Capture the cell that displays the provided text and extract its [x, y] central coordinate. 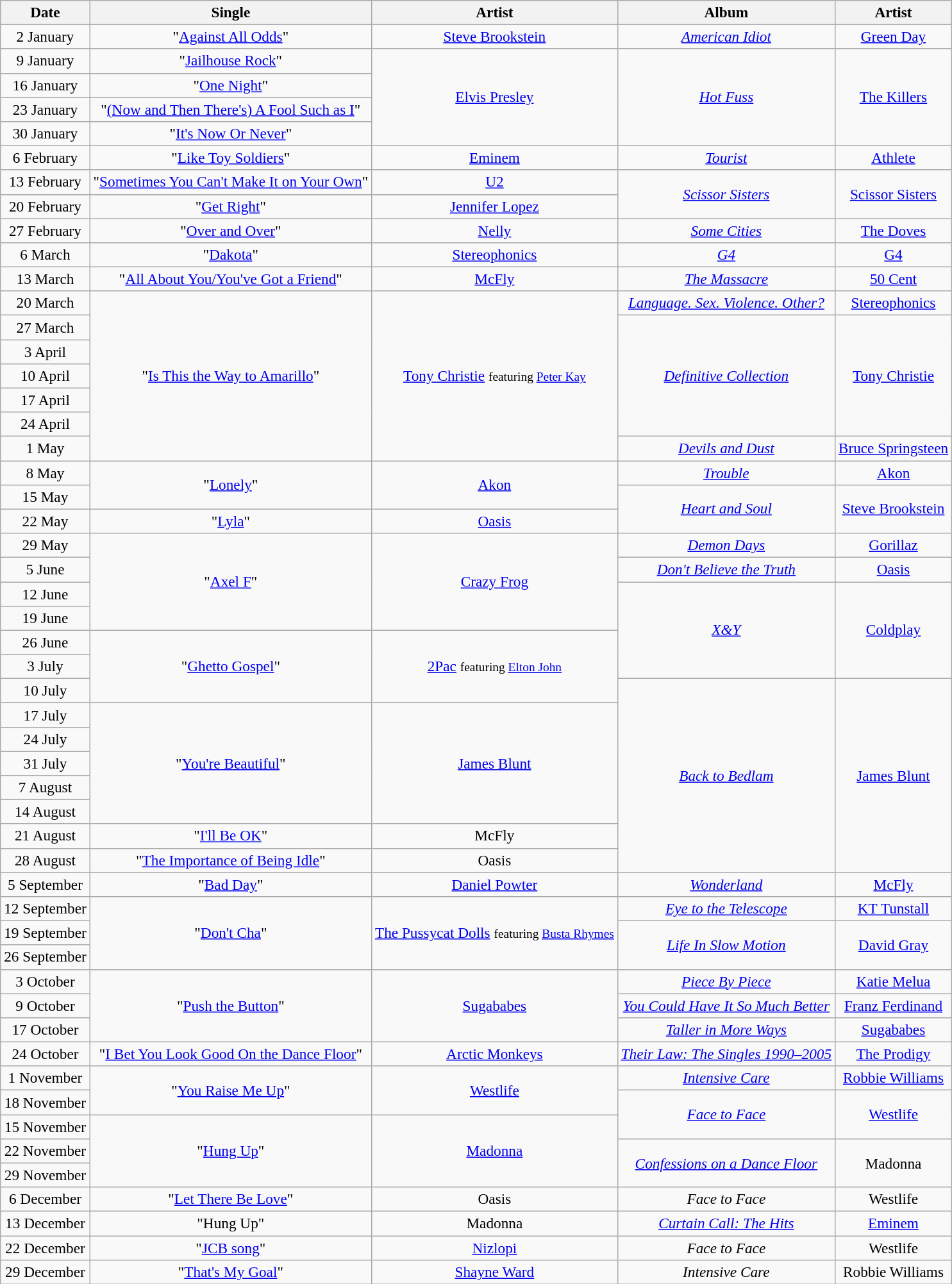
Date [45, 12]
Their Law: The Singles 1990–2005 [726, 1054]
19 June [45, 618]
3 October [45, 981]
"Lyla" [231, 521]
"JCB song" [231, 1247]
26 September [45, 957]
24 April [45, 424]
"Axel F" [231, 581]
24 July [45, 739]
"You're Beautiful" [231, 763]
29 November [45, 1175]
"Ghetto Gospel" [231, 667]
5 September [45, 884]
7 August [45, 787]
1 May [45, 448]
Bruce Springsteen [893, 448]
The Prodigy [893, 1054]
6 February [45, 158]
12 September [45, 908]
Don't Believe the Truth [726, 569]
2Pac featuring Elton John [495, 667]
X&Y [726, 629]
6 March [45, 254]
"Is This the Way to Amarillo" [231, 376]
22 November [45, 1151]
29 December [45, 1272]
Album [726, 12]
17 October [45, 1030]
9 October [45, 1005]
14 August [45, 812]
The Killers [893, 97]
Trouble [726, 472]
Crazy Frog [495, 581]
27 March [45, 327]
3 April [45, 351]
15 November [45, 1126]
Eye to the Telescope [726, 908]
Tony Christie [893, 376]
"Jailhouse Rock" [231, 61]
Elvis Presley [495, 97]
KT Tunstall [893, 908]
6 December [45, 1199]
26 June [45, 642]
Wonderland [726, 884]
17 July [45, 715]
13 December [45, 1223]
"Bad Day" [231, 884]
Nizlopi [495, 1247]
15 May [45, 497]
Shayne Ward [495, 1272]
Arctic Monkeys [495, 1054]
50 Cent [893, 279]
31 July [45, 763]
Language. Sex. Violence. Other? [726, 303]
10 July [45, 690]
Nelly [495, 230]
U2 [495, 182]
23 January [45, 109]
10 April [45, 376]
20 February [45, 206]
"One Night" [231, 85]
8 May [45, 472]
The Massacre [726, 279]
Athlete [893, 158]
Heart and Soul [726, 509]
Franz Ferdinand [893, 1005]
13 March [45, 279]
"I'll Be OK" [231, 836]
Hot Fuss [726, 97]
30 January [45, 133]
Taller in More Ways [726, 1030]
13 February [45, 182]
Tourist [726, 158]
20 March [45, 303]
Devils and Dust [726, 448]
Katie Melua [893, 981]
Confessions on a Dance Floor [726, 1163]
"Lonely" [231, 485]
28 August [45, 860]
Definitive Collection [726, 376]
19 September [45, 933]
Single [231, 12]
American Idiot [726, 37]
Piece By Piece [726, 981]
"Let There Be Love" [231, 1199]
Daniel Powter [495, 884]
Life In Slow Motion [726, 945]
Tony Christie featuring Peter Kay [495, 376]
22 December [45, 1247]
"The Importance of Being Idle" [231, 860]
"All About You/You've Got a Friend" [231, 279]
The Pussycat Dolls featuring Busta Rhymes [495, 932]
Demon Days [726, 545]
"(Now and Then There's) A Fool Such as I" [231, 109]
David Gray [893, 945]
"Get Right" [231, 206]
24 October [45, 1054]
Curtain Call: The Hits [726, 1223]
Green Day [893, 37]
3 July [45, 666]
Gorillaz [893, 545]
12 June [45, 594]
"You Raise Me Up" [231, 1090]
"Like Toy Soldiers" [231, 158]
"Against All Odds" [231, 37]
"That's My Goal" [231, 1272]
Some Cities [726, 230]
17 April [45, 400]
"Dakota" [231, 254]
21 August [45, 836]
You Could Have It So Much Better [726, 1005]
5 June [45, 569]
Coldplay [893, 629]
22 May [45, 521]
9 January [45, 61]
"Over and Over" [231, 230]
"Don't Cha" [231, 932]
"I Bet You Look Good On the Dance Floor" [231, 1054]
27 February [45, 230]
"Push the Button" [231, 1005]
18 November [45, 1102]
"Sometimes You Can't Make It on Your Own" [231, 182]
Back to Bedlam [726, 775]
2 January [45, 37]
"It's Now Or Never" [231, 133]
1 November [45, 1078]
Jennifer Lopez [495, 206]
29 May [45, 545]
16 January [45, 85]
The Doves [893, 230]
